From the cell containing the given text, extract its center point as [x, y] coordinate. 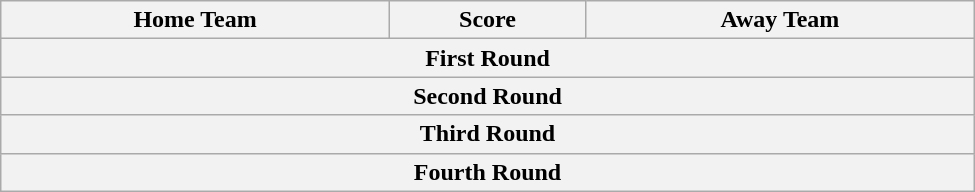
Third Round [488, 134]
Fourth Round [488, 172]
Away Team [780, 20]
First Round [488, 58]
Score [487, 20]
Second Round [488, 96]
Home Team [196, 20]
